Search for the cell housing the specified text and yield its (X, Y) center coordinate. 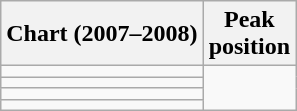
Chart (2007–2008) (102, 34)
Peakposition (249, 34)
